Search for the cell housing the specified text and yield its (x, y) center coordinate. 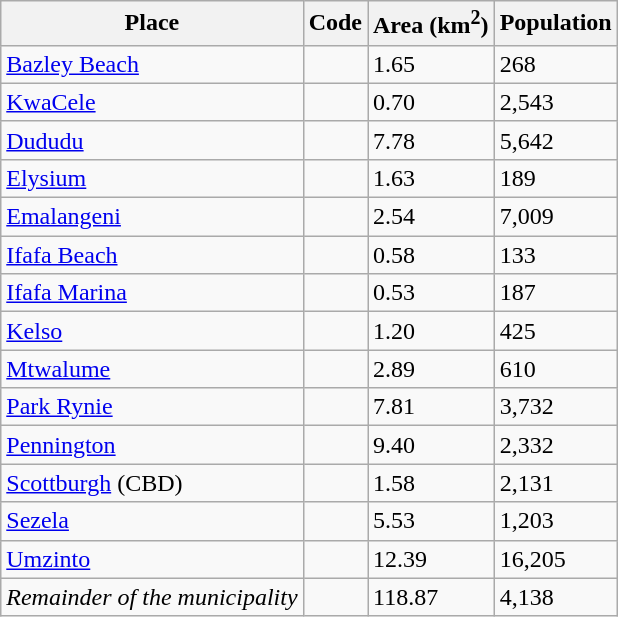
12.39 (432, 559)
9.40 (432, 445)
Mtwalume (152, 369)
Emalangeni (152, 217)
Kelso (152, 331)
0.58 (432, 255)
Pennington (152, 445)
Ifafa Marina (152, 293)
1.58 (432, 483)
133 (556, 255)
610 (556, 369)
1,203 (556, 521)
Code (335, 24)
Scottburgh (CBD) (152, 483)
Remainder of the municipality (152, 597)
2.54 (432, 217)
2.89 (432, 369)
1.20 (432, 331)
Ifafa Beach (152, 255)
Dududu (152, 140)
Area (km2) (432, 24)
Place (152, 24)
Park Rynie (152, 407)
0.53 (432, 293)
Sezela (152, 521)
7.78 (432, 140)
Population (556, 24)
3,732 (556, 407)
Elysium (152, 178)
2,332 (556, 445)
5,642 (556, 140)
187 (556, 293)
7.81 (432, 407)
2,131 (556, 483)
1.63 (432, 178)
4,138 (556, 597)
0.70 (432, 102)
268 (556, 64)
Bazley Beach (152, 64)
7,009 (556, 217)
16,205 (556, 559)
2,543 (556, 102)
189 (556, 178)
5.53 (432, 521)
118.87 (432, 597)
1.65 (432, 64)
Umzinto (152, 559)
KwaCele (152, 102)
425 (556, 331)
